Find where the given text appears and provide that cell's center as [x, y] coordinate. 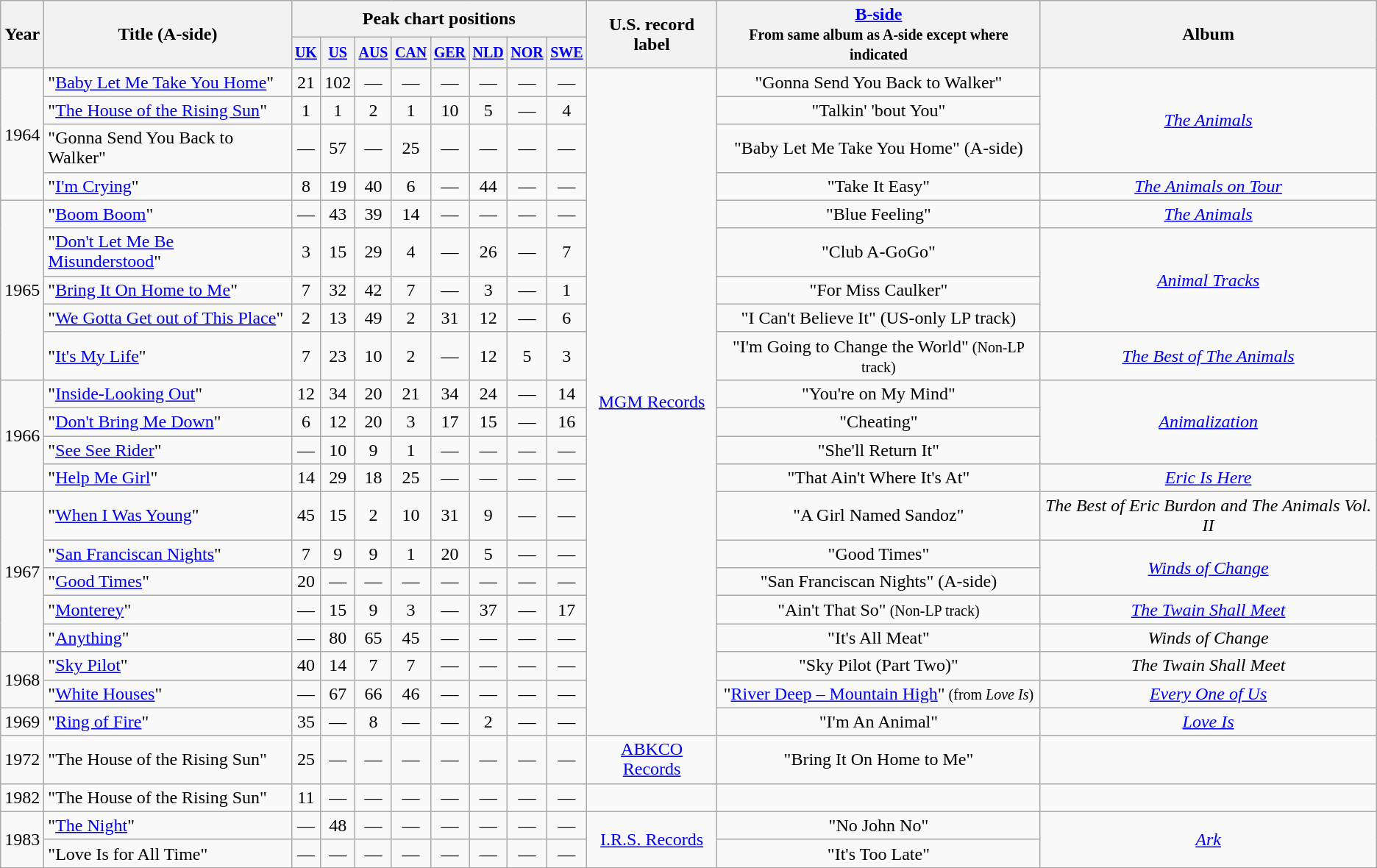
"I Can't Believe It" (US-only LP track) [878, 318]
1968 [22, 680]
"White Houses" [168, 694]
"I'm An Animal" [878, 722]
43 [338, 214]
"I'm Going to Change the World" (Non-LP track) [878, 356]
"For Miss Caulker" [878, 290]
"San Franciscan Nights" (A-side) [878, 582]
I.R.S. Records [652, 839]
1965 [22, 290]
AUS [374, 53]
1972 [22, 759]
"Baby Let Me Take You Home" (A-side) [878, 149]
102 [338, 82]
80 [338, 638]
"You're on My Mind" [878, 394]
46 [410, 694]
NOR [527, 53]
13 [338, 318]
1982 [22, 797]
67 [338, 694]
Eric Is Here [1208, 478]
48 [338, 825]
24 [488, 394]
23 [338, 356]
18 [374, 478]
"Club A-GoGo" [878, 252]
"It's My Life" [168, 356]
44 [488, 186]
65 [374, 638]
1969 [22, 722]
"It's All Meat" [878, 638]
"Boom Boom" [168, 214]
US [338, 53]
"River Deep – Mountain High" (from Love Is) [878, 694]
39 [374, 214]
16 [566, 421]
Every One of Us [1208, 694]
Animal Tracks [1208, 280]
1966 [22, 435]
"Monterey" [168, 610]
35 [306, 722]
Title (A-side) [168, 35]
Animalization [1208, 421]
"No John No" [878, 825]
32 [338, 290]
"Baby Let Me Take You Home" [168, 82]
"Talkin' 'bout You" [878, 110]
26 [488, 252]
The Animals on Tour [1208, 186]
"Cheating" [878, 421]
"Anything" [168, 638]
UK [306, 53]
42 [374, 290]
1983 [22, 839]
"Sky Pilot (Part Two)" [878, 666]
"See See Rider" [168, 449]
"Blue Feeling" [878, 214]
"We Gotta Get out of This Place" [168, 318]
ABKCO Records [652, 759]
GER [450, 53]
SWE [566, 53]
"Don't Let Me Be Misunderstood" [168, 252]
"That Ain't Where It's At" [878, 478]
Peak chart positions [438, 19]
U.S. record label [652, 35]
B-sideFrom same album as A-side except where indicated [878, 35]
"Ain't That So" (Non-LP track) [878, 610]
"A Girl Named Sandoz" [878, 516]
MGM Records [652, 402]
1967 [22, 572]
"Don't Bring Me Down" [168, 421]
"The Night" [168, 825]
NLD [488, 53]
Ark [1208, 839]
"Ring of Fire" [168, 722]
49 [374, 318]
57 [338, 149]
Year [22, 35]
"Help Me Girl" [168, 478]
Album [1208, 35]
The Best of Eric Burdon and The Animals Vol. II [1208, 516]
"It's Too Late" [878, 853]
"Take It Easy" [878, 186]
"Inside-Looking Out" [168, 394]
CAN [410, 53]
"Love Is for All Time" [168, 853]
37 [488, 610]
Love Is [1208, 722]
"She'll Return It" [878, 449]
66 [374, 694]
"When I Was Young" [168, 516]
"San Franciscan Nights" [168, 554]
1964 [22, 134]
"Sky Pilot" [168, 666]
11 [306, 797]
19 [338, 186]
The Best of The Animals [1208, 356]
"I'm Crying" [168, 186]
